Identify which cell holds the provided text, then report its (X, Y) central coordinate. 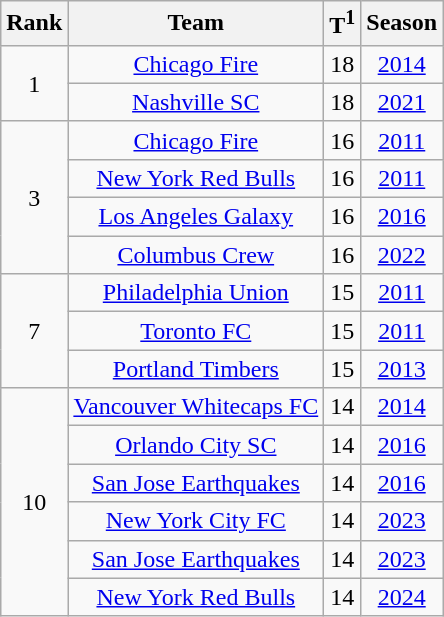
Vancouver Whitecaps FC (196, 407)
T1 (342, 24)
Season (402, 24)
10 (34, 502)
New York City FC (196, 521)
2024 (402, 597)
Rank (34, 24)
3 (34, 197)
Philadelphia Union (196, 293)
Team (196, 24)
Portland Timbers (196, 369)
1 (34, 83)
2022 (402, 255)
Los Angeles Galaxy (196, 217)
2021 (402, 102)
Toronto FC (196, 331)
2013 (402, 369)
7 (34, 331)
Nashville SC (196, 102)
Orlando City SC (196, 445)
Columbus Crew (196, 255)
